Capture the cell that displays the provided text and extract its [X, Y] central coordinate. 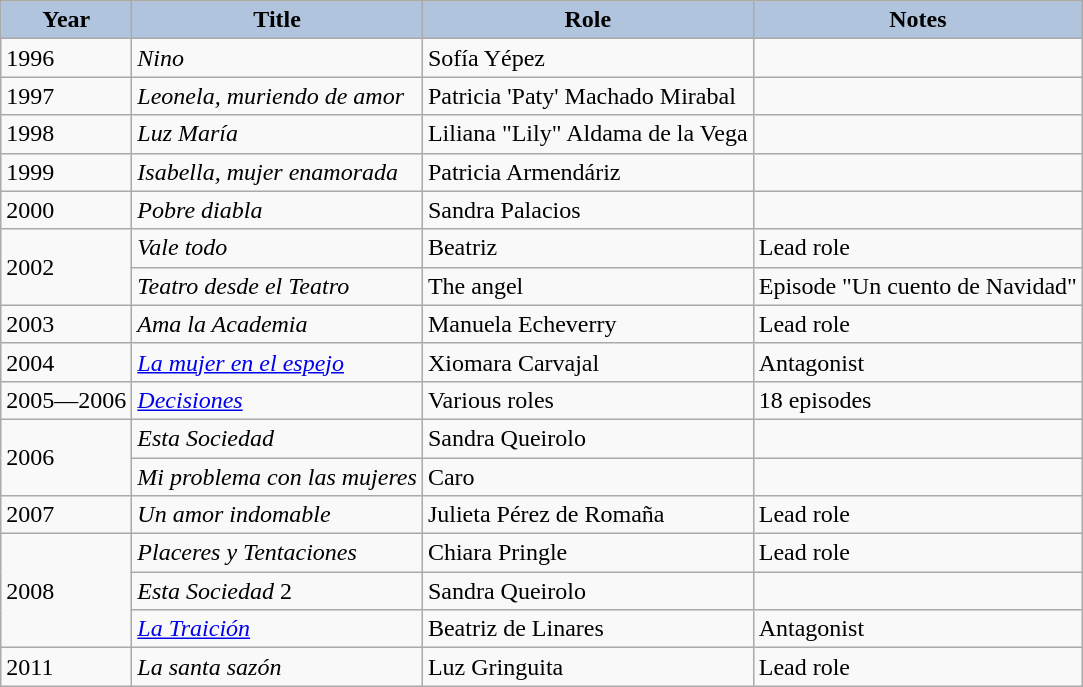
Title [278, 20]
Isabella, mujer enamorada [278, 172]
Pobre diabla [278, 210]
2003 [66, 324]
18 episodes [918, 400]
Role [588, 20]
Sofía Yépez [588, 58]
Ama la Academia [278, 324]
Year [66, 20]
Mi problema con las mujeres [278, 477]
Patricia 'Paty' Machado Mirabal [588, 96]
Beatriz de Linares [588, 629]
1998 [66, 134]
Placeres y Tentaciones [278, 553]
2011 [66, 667]
La santa sazón [278, 667]
2004 [66, 362]
The angel [588, 286]
Episode "Un cuento de Navidad" [918, 286]
Patricia Armendáriz [588, 172]
La mujer en el espejo [278, 362]
2007 [66, 515]
1999 [66, 172]
2002 [66, 267]
La Traición [278, 629]
Liliana "Lily" Aldama de la Vega [588, 134]
Teatro desde el Teatro [278, 286]
Beatriz [588, 248]
Xiomara Carvajal [588, 362]
Vale todo [278, 248]
Luz María [278, 134]
1997 [66, 96]
2008 [66, 591]
Notes [918, 20]
Various roles [588, 400]
Nino [278, 58]
Manuela Echeverry [588, 324]
Julieta Pérez de Romaña [588, 515]
Luz Gringuita [588, 667]
Esta Sociedad 2 [278, 591]
Esta Sociedad [278, 438]
Decisiones [278, 400]
Sandra Palacios [588, 210]
Un amor indomable [278, 515]
2006 [66, 457]
Caro [588, 477]
Leonela, muriendo de amor [278, 96]
2000 [66, 210]
2005—2006 [66, 400]
Chiara Pringle [588, 553]
1996 [66, 58]
